Output the [X, Y] coordinate of the center of the cell containing the given text.  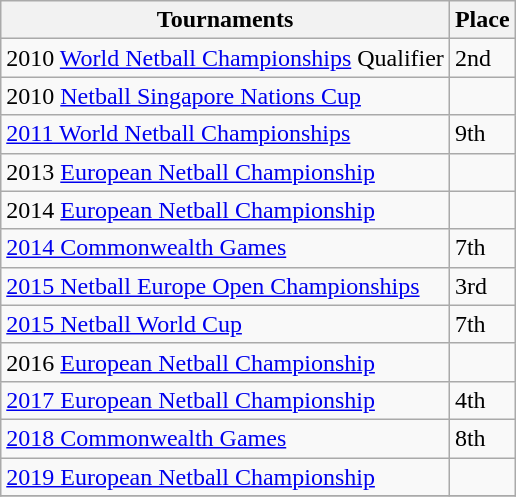
2010 World Netball Championships Qualifier [226, 58]
2016 European Netball Championship [226, 362]
2015 Netball World Cup [226, 324]
4th [482, 400]
2014 European Netball Championship [226, 210]
2nd [482, 58]
2011 World Netball Championships [226, 134]
2015 Netball Europe Open Championships [226, 286]
2017 European Netball Championship [226, 400]
8th [482, 438]
2010 Netball Singapore Nations Cup [226, 96]
Tournaments [226, 20]
2018 Commonwealth Games [226, 438]
Place [482, 20]
2014 Commonwealth Games [226, 248]
2013 European Netball Championship [226, 172]
2019 European Netball Championship [226, 477]
3rd [482, 286]
9th [482, 134]
